For the text-containing cell, return its midpoint in (X, Y) coordinate format. 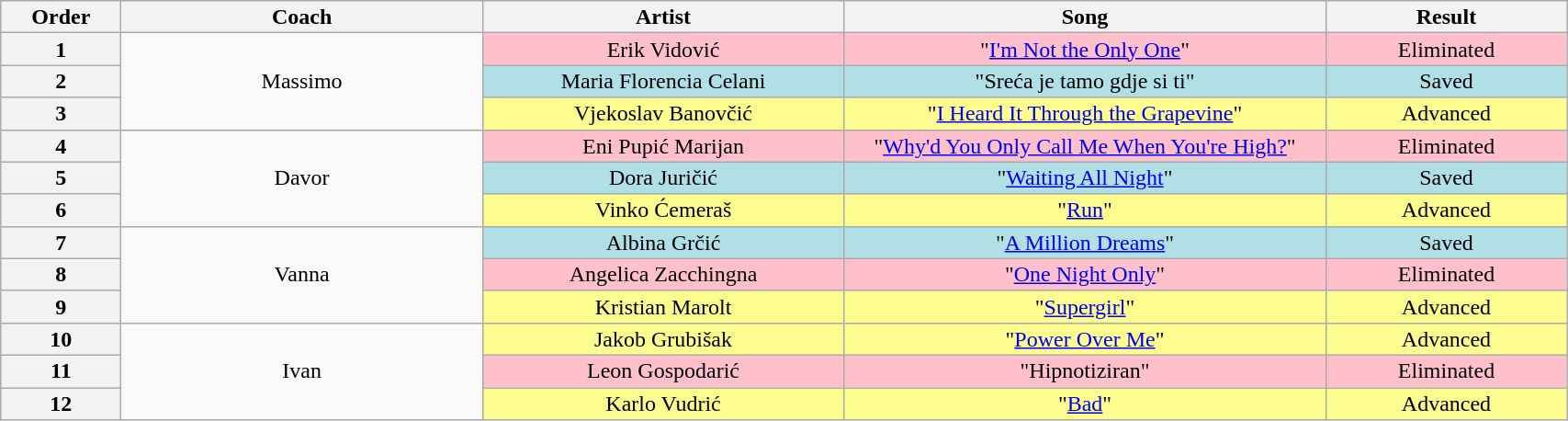
"Power Over Me" (1086, 338)
Vanna (301, 274)
"Waiting All Night" (1086, 178)
Leon Gospodarić (663, 371)
4 (61, 145)
"Hipnotiziran" (1086, 371)
Result (1446, 17)
Dora Juričić (663, 178)
"Run" (1086, 210)
3 (61, 114)
"I Heard It Through the Grapevine" (1086, 114)
8 (61, 274)
"One Night Only" (1086, 274)
Davor (301, 178)
Erik Vidović (663, 50)
Eni Pupić Marijan (663, 145)
11 (61, 371)
Maria Florencia Celani (663, 81)
7 (61, 243)
"I'm Not the Only One" (1086, 50)
Jakob Grubišak (663, 338)
Coach (301, 17)
Massimo (301, 81)
Angelica Zacchingna (663, 274)
"Why'd You Only Call Me When You're High?" (1086, 145)
12 (61, 404)
Song (1086, 17)
"Bad" (1086, 404)
1 (61, 50)
10 (61, 338)
Ivan (301, 371)
Vjekoslav Banovčić (663, 114)
6 (61, 210)
Vinko Ćemeraš (663, 210)
Karlo Vudrić (663, 404)
"Sreća je tamo gdje si ti" (1086, 81)
2 (61, 81)
Order (61, 17)
5 (61, 178)
"A Million Dreams" (1086, 243)
9 (61, 307)
Kristian Marolt (663, 307)
"Supergirl" (1086, 307)
Artist (663, 17)
Albina Grčić (663, 243)
